Provide the (x, y) coordinate of the cell's center where the given text is located.  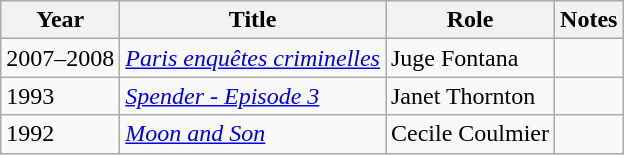
Cecile Coulmier (470, 134)
Paris enquêtes criminelles (253, 58)
2007–2008 (60, 58)
1992 (60, 134)
Juge Fontana (470, 58)
Role (470, 20)
Janet Thornton (470, 96)
Spender - Episode 3 (253, 96)
Notes (589, 20)
Moon and Son (253, 134)
1993 (60, 96)
Title (253, 20)
Year (60, 20)
